Locate the cell with the specified text and output its [x, y] center coordinate. 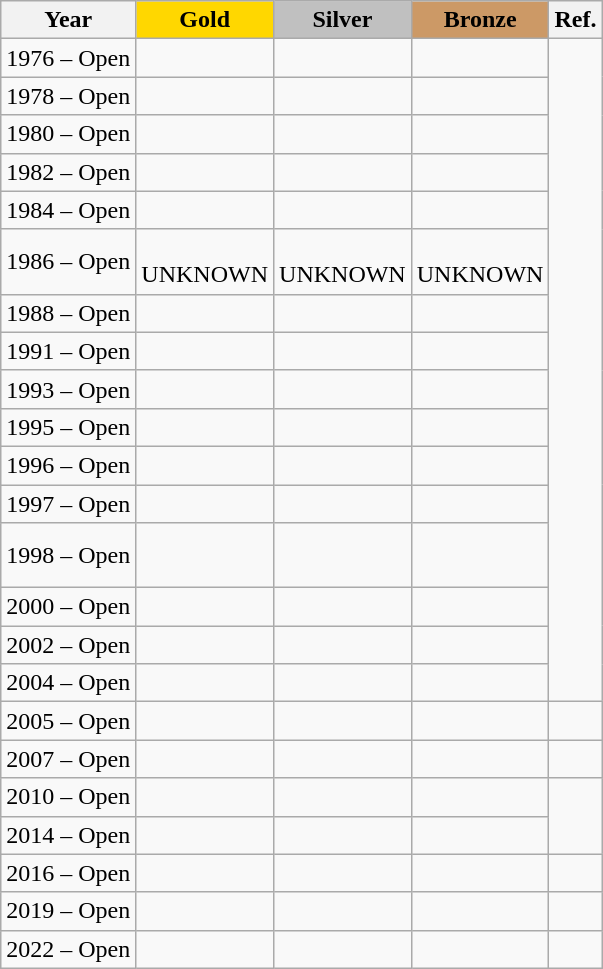
1993 – Open [68, 389]
2002 – Open [68, 645]
2007 – Open [68, 759]
Ref. [576, 20]
1991 – Open [68, 351]
2000 – Open [68, 607]
Bronze [480, 20]
2019 – Open [68, 911]
1988 – Open [68, 313]
2014 – Open [68, 835]
1996 – Open [68, 465]
Gold [205, 20]
2010 – Open [68, 797]
1982 – Open [68, 172]
1997 – Open [68, 503]
1980 – Open [68, 134]
2004 – Open [68, 683]
1998 – Open [68, 556]
2022 – Open [68, 949]
1984 – Open [68, 210]
1986 – Open [68, 262]
1995 – Open [68, 427]
Year [68, 20]
Silver [343, 20]
2005 – Open [68, 721]
1976 – Open [68, 58]
1978 – Open [68, 96]
2016 – Open [68, 873]
